Capture the cell that displays the provided text and extract its [X, Y] central coordinate. 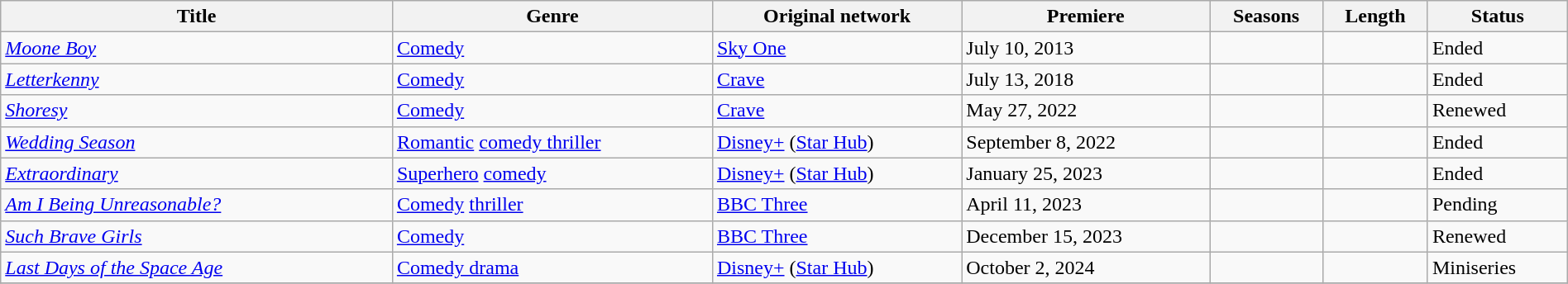
Seasons [1267, 17]
Title [197, 17]
September 8, 2022 [1086, 142]
Last Days of the Space Age [197, 267]
January 25, 2023 [1086, 173]
Pending [1497, 205]
December 15, 2023 [1086, 236]
Moone Boy [197, 48]
Premiere [1086, 17]
May 27, 2022 [1086, 111]
Romantic comedy thriller [552, 142]
Shoresy [197, 111]
July 10, 2013 [1086, 48]
Such Brave Girls [197, 236]
Superhero comedy [552, 173]
Length [1376, 17]
Letterkenny [197, 79]
Original network [837, 17]
Sky One [837, 48]
July 13, 2018 [1086, 79]
Am I Being Unreasonable? [197, 205]
Comedy drama [552, 267]
Miniseries [1497, 267]
April 11, 2023 [1086, 205]
Comedy thriller [552, 205]
Wedding Season [197, 142]
Genre [552, 17]
Extraordinary [197, 173]
Status [1497, 17]
October 2, 2024 [1086, 267]
